Determine the [x, y] coordinate at the center of the cell enclosing the given text.  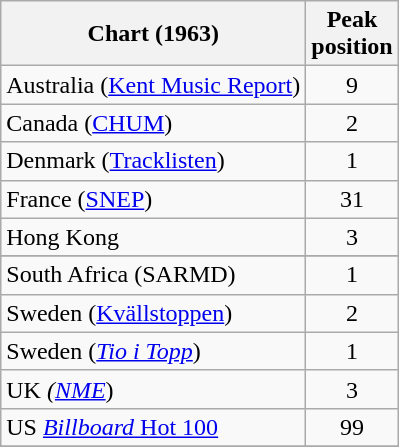
UK (NME) [154, 389]
Hong Kong [154, 237]
France (SNEP) [154, 199]
US Billboard Hot 100 [154, 427]
Sweden (Kvällstoppen) [154, 313]
South Africa (SARMD) [154, 275]
Denmark (Tracklisten) [154, 161]
Canada (CHUM) [154, 123]
Australia (Kent Music Report) [154, 85]
Sweden (Tio i Topp) [154, 351]
9 [352, 85]
Peakposition [352, 34]
31 [352, 199]
Chart (1963) [154, 34]
99 [352, 427]
